From the cell containing the given text, extract its center point as (x, y) coordinate. 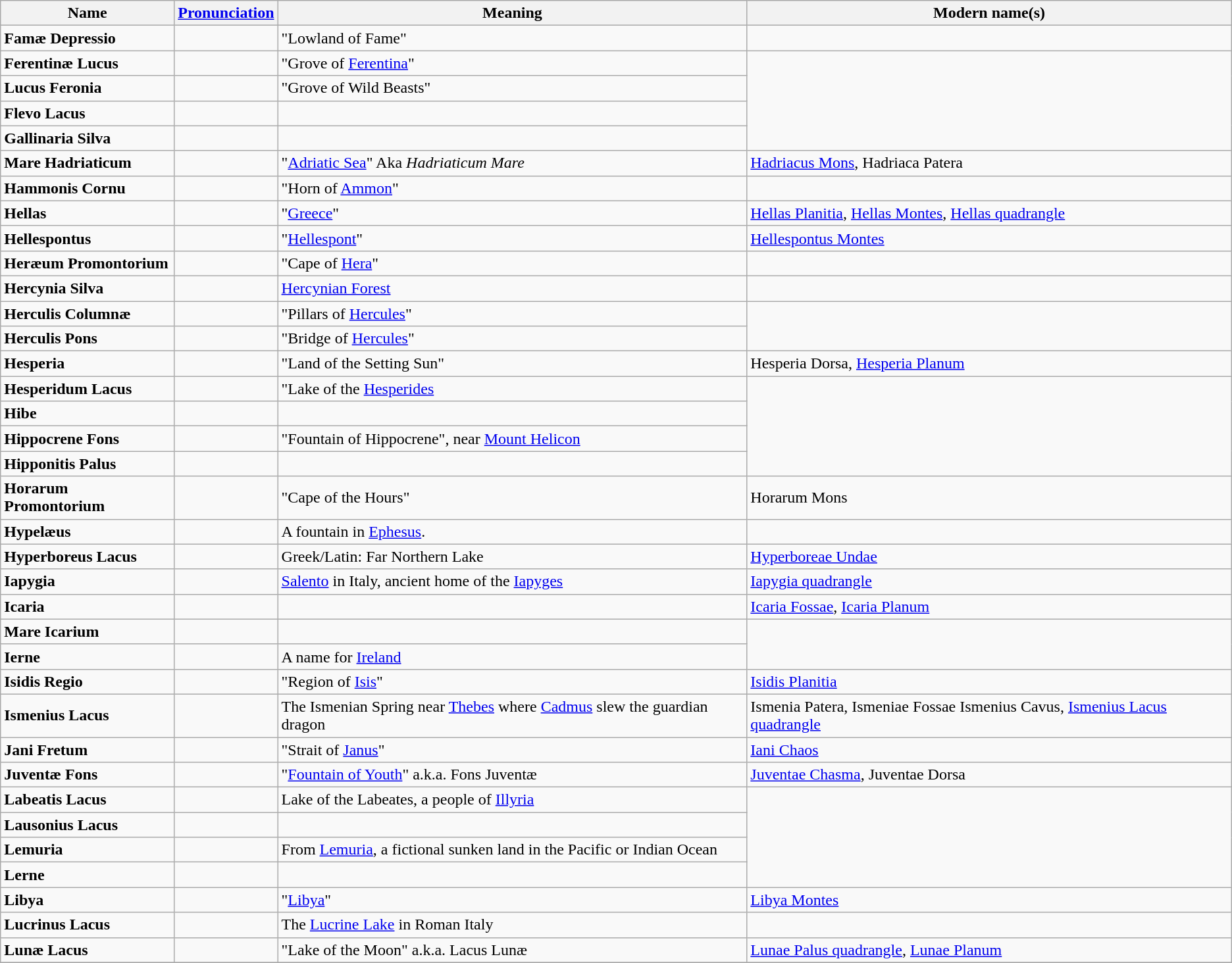
Libya Montes (989, 900)
Horarum Promontorium (88, 497)
Ismenius Lacus (88, 716)
"Lake of the Moon" a.k.a. Lacus Lunæ (512, 950)
Hippocrene Fons (88, 439)
Lemuria (88, 850)
"Grove of Ferentina" (512, 63)
Lake of the Labeates, a people of Illyria (512, 800)
Hibe (88, 414)
Salento in Italy, ancient home of the Iapyges (512, 581)
Icaria Fossae, Icaria Planum (989, 606)
Herculis Pons (88, 339)
Hesperia (88, 364)
Lunae Palus quadrangle, Lunae Planum (989, 950)
Famæ Depressio (88, 38)
"Greece" (512, 213)
Jani Fretum (88, 749)
Hesperidum Lacus (88, 389)
Hellas (88, 213)
Modern name(s) (989, 13)
Hipponitis Palus (88, 464)
Isidis Regio (88, 681)
"Fountain of Hippocrene", near Mount Helicon (512, 439)
Lausonius Lacus (88, 825)
"Bridge of Hercules" (512, 339)
Lucrinus Lacus (88, 925)
"Adriatic Sea" Aka Hadriaticum Mare (512, 163)
Greek/Latin: Far Northern Lake (512, 556)
Hyperboreus Lacus (88, 556)
Juventae Chasma, Juventae Dorsa (989, 775)
"Fountain of Youth" a.k.a. Fons Juventæ (512, 775)
Hesperia Dorsa, Hesperia Planum (989, 364)
"Hellespont" (512, 238)
Name (88, 13)
Juventæ Fons (88, 775)
"Grove of Wild Beasts" (512, 88)
Heræum Promontorium (88, 263)
Iapygia (88, 581)
Icaria (88, 606)
Lucus Feronia (88, 88)
Hercynian Forest (512, 288)
Iani Chaos (989, 749)
The Lucrine Lake in Roman Italy (512, 925)
Hellas Planitia, Hellas Montes, Hellas quadrangle (989, 213)
"Libya" (512, 900)
"Pillars of Hercules" (512, 314)
Mare Hadriaticum (88, 163)
Hellespontus Montes (989, 238)
"Cape of the Hours" (512, 497)
"Lake of the Hesperides (512, 389)
Meaning (512, 13)
Isidis Planitia (989, 681)
"Horn of Ammon" (512, 188)
Lerne (88, 875)
Hellespontus (88, 238)
Hammonis Cornu (88, 188)
Lunæ Lacus (88, 950)
Herculis Columnæ (88, 314)
A name for Ireland (512, 656)
Labeatis Lacus (88, 800)
Mare Icarium (88, 631)
"Land of the Setting Sun" (512, 364)
Ierne (88, 656)
From Lemuria, a fictional sunken land in the Pacific or Indian Ocean (512, 850)
Horarum Mons (989, 497)
Iapygia quadrangle (989, 581)
Hadriacus Mons, Hadriaca Patera (989, 163)
Pronunciation (226, 13)
Ferentinæ Lucus (88, 63)
A fountain in Ephesus. (512, 531)
"Lowland of Fame" (512, 38)
Flevo Lacus (88, 113)
The Ismenian Spring near Thebes where Cadmus slew the guardian dragon (512, 716)
"Strait of Janus" (512, 749)
Hercynia Silva (88, 288)
Hyperboreae Undae (989, 556)
Libya (88, 900)
Ismenia Patera, Ismeniae Fossae Ismenius Cavus, Ismenius Lacus quadrangle (989, 716)
Gallinaria Silva (88, 138)
Hypelæus (88, 531)
"Region of Isis" (512, 681)
"Cape of Hera" (512, 263)
